From the cell containing the given text, extract its center point as [X, Y] coordinate. 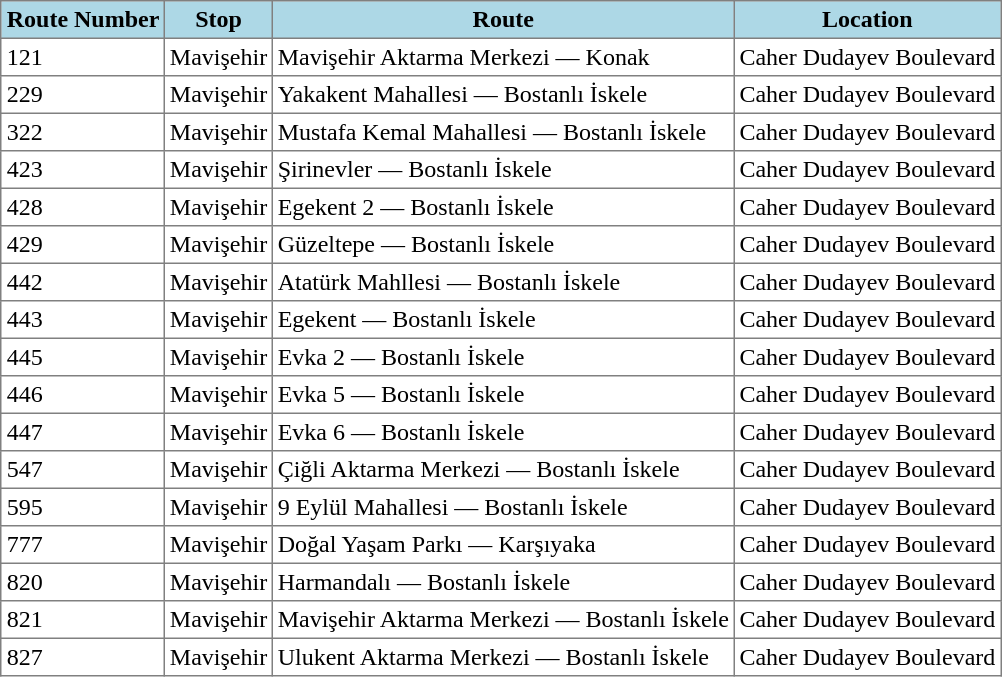
446 [82, 395]
445 [82, 357]
595 [82, 507]
322 [82, 132]
777 [82, 545]
Mavişehir Aktarma Merkezi — Konak [503, 57]
Harmandalı — Bostanlı İskele [503, 582]
Evka 5 — Bostanlı İskele [503, 395]
Evka 6 — Bostanlı İskele [503, 432]
Route Number [82, 20]
229 [82, 95]
Mavişehir Aktarma Merkezi — Bostanlı İskele [503, 620]
428 [82, 207]
447 [82, 432]
Egekent — Bostanlı İskele [503, 320]
Çiğli Aktarma Merkezi — Bostanlı İskele [503, 470]
429 [82, 245]
423 [82, 170]
Şirinevler — Bostanlı İskele [503, 170]
547 [82, 470]
442 [82, 282]
Evka 2 — Bostanlı İskele [503, 357]
Ulukent Aktarma Merkezi — Bostanlı İskele [503, 657]
Atatürk Mahllesi — Bostanlı İskele [503, 282]
Route [503, 20]
121 [82, 57]
443 [82, 320]
827 [82, 657]
Güzeltepe — Bostanlı İskele [503, 245]
821 [82, 620]
820 [82, 582]
Egekent 2 — Bostanlı İskele [503, 207]
Doğal Yaşam Parkı — Karşıyaka [503, 545]
Location [867, 20]
9 Eylül Mahallesi — Bostanlı İskele [503, 507]
Yakakent Mahallesi — Bostanlı İskele [503, 95]
Stop [219, 20]
Mustafa Kemal Mahallesi — Bostanlı İskele [503, 132]
